Return (X, Y) of the center of cell containing provided text 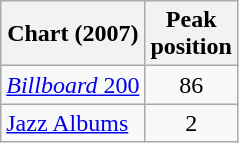
Billboard 200 (73, 85)
Chart (2007) (73, 34)
86 (191, 85)
Peakposition (191, 34)
2 (191, 123)
Jazz Albums (73, 123)
